Return the [X, Y] coordinate for the center point of the cell that contains the specified text.  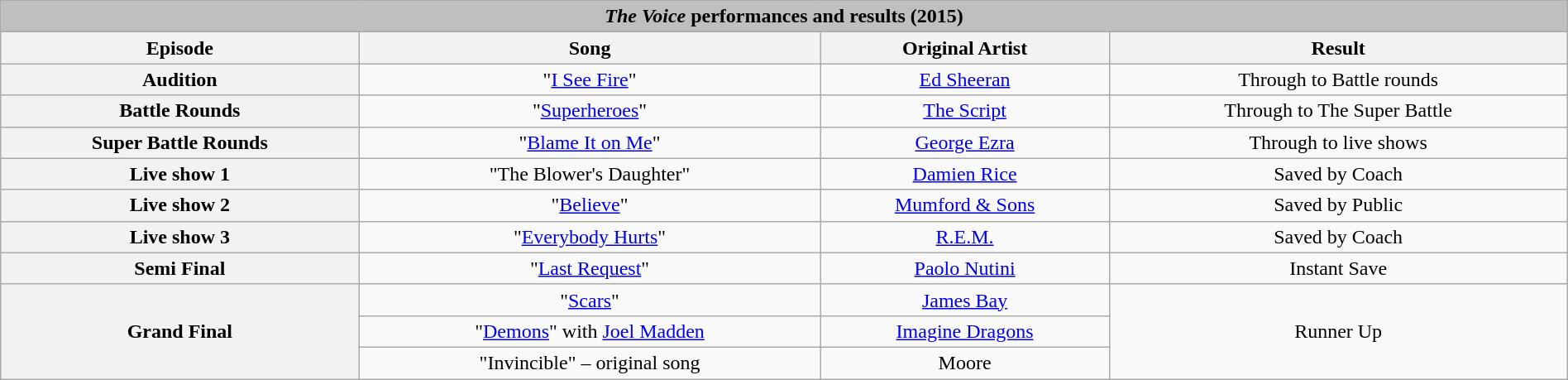
James Bay [964, 300]
Mumford & Sons [964, 205]
Audition [180, 79]
Through to live shows [1338, 142]
"Demons" with Joel Madden [590, 331]
"Scars" [590, 300]
Original Artist [964, 48]
"I See Fire" [590, 79]
Moore [964, 363]
Semi Final [180, 268]
Damien Rice [964, 174]
Result [1338, 48]
"Superheroes" [590, 111]
The Script [964, 111]
Saved by Public [1338, 205]
"Blame It on Me" [590, 142]
Episode [180, 48]
Through to Battle rounds [1338, 79]
"Invincible" – original song [590, 363]
Live show 1 [180, 174]
"Believe" [590, 205]
Instant Save [1338, 268]
Battle Rounds [180, 111]
The Voice performances and results (2015) [784, 17]
Paolo Nutini [964, 268]
Live show 3 [180, 237]
Song [590, 48]
Grand Final [180, 331]
Runner Up [1338, 331]
Imagine Dragons [964, 331]
Live show 2 [180, 205]
"Last Request" [590, 268]
"The Blower's Daughter" [590, 174]
R.E.M. [964, 237]
Super Battle Rounds [180, 142]
"Everybody Hurts" [590, 237]
Through to The Super Battle [1338, 111]
George Ezra [964, 142]
Ed Sheeran [964, 79]
